Pinpoint the cell where the given text exists, returning its (x, y) midpoint coordinate. 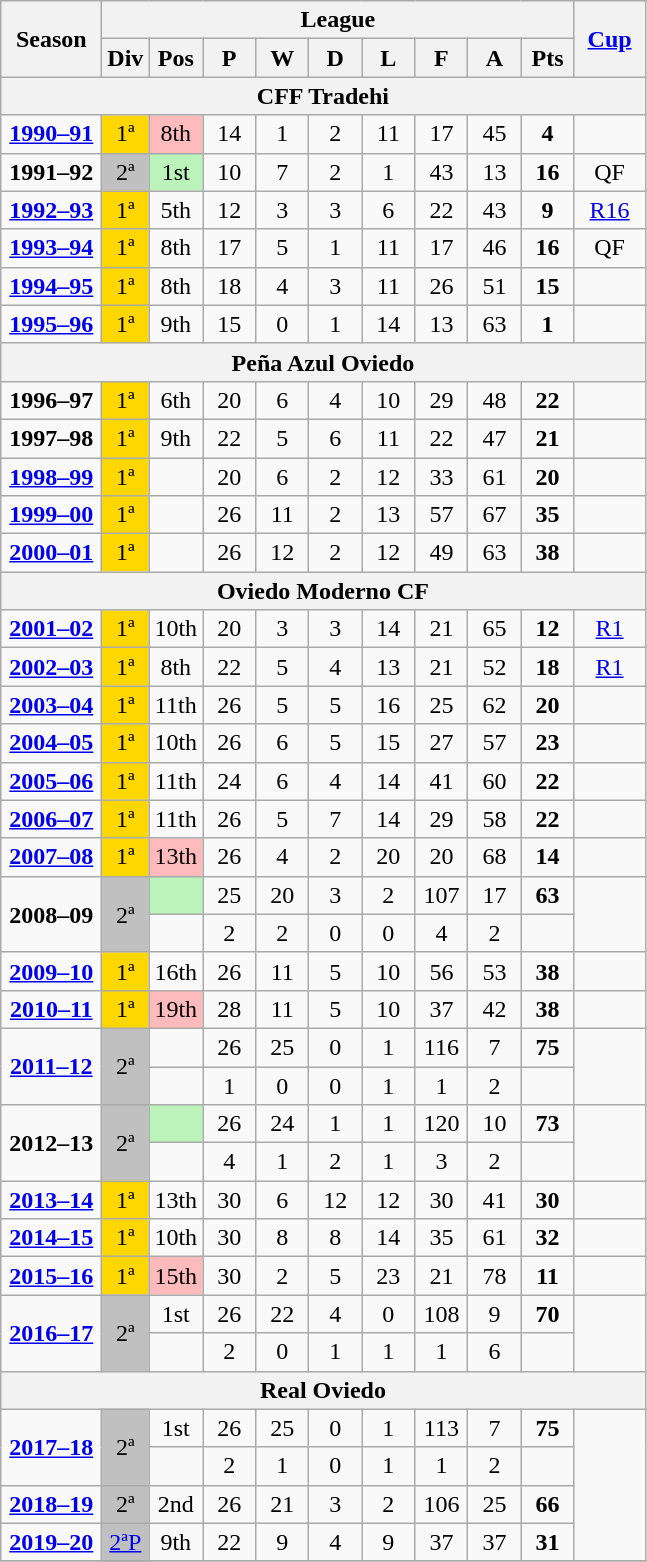
56 (442, 971)
2006–07 (52, 819)
2015–16 (52, 1276)
46 (494, 248)
2009–10 (52, 971)
2017–18 (52, 1447)
32 (548, 1238)
33 (442, 477)
78 (494, 1276)
65 (494, 629)
R16 (610, 210)
5th (176, 210)
2018–19 (52, 1504)
53 (494, 971)
P (230, 58)
2014–15 (52, 1238)
2nd (176, 1504)
108 (442, 1314)
Real Oviedo (323, 1390)
120 (442, 1124)
52 (494, 667)
1999–00 (52, 515)
1998–99 (52, 477)
W (282, 58)
31 (548, 1542)
2001–02 (52, 629)
2003–04 (52, 705)
Season (52, 39)
67 (494, 515)
107 (442, 895)
58 (494, 819)
1990–91 (52, 134)
2013–14 (52, 1200)
19th (176, 1009)
116 (442, 1047)
27 (442, 743)
Cup (610, 39)
2ªP (126, 1542)
D (336, 58)
45 (494, 134)
League (338, 20)
106 (442, 1504)
2010–11 (52, 1009)
1992–93 (52, 210)
Div (126, 58)
15th (176, 1276)
1991–92 (52, 172)
A (494, 58)
1997–98 (52, 438)
2007–08 (52, 857)
62 (494, 705)
49 (442, 553)
2000–01 (52, 553)
2002–03 (52, 667)
2012–13 (52, 1143)
2019–20 (52, 1542)
1993–94 (52, 248)
CFF Tradehi (323, 96)
47 (494, 438)
Oviedo Moderno CF (323, 591)
Peña Azul Oviedo (323, 362)
1994–95 (52, 286)
48 (494, 400)
28 (230, 1009)
2004–05 (52, 743)
68 (494, 857)
66 (548, 1504)
113 (442, 1428)
6th (176, 400)
L (388, 58)
2011–12 (52, 1066)
Pts (548, 58)
1995–96 (52, 324)
2008–09 (52, 914)
16th (176, 971)
51 (494, 286)
2005–06 (52, 781)
60 (494, 781)
70 (548, 1314)
73 (548, 1124)
F (442, 58)
1996–97 (52, 400)
42 (494, 1009)
2016–17 (52, 1333)
Pos (176, 58)
